Return (X, Y) of the center of cell containing provided text 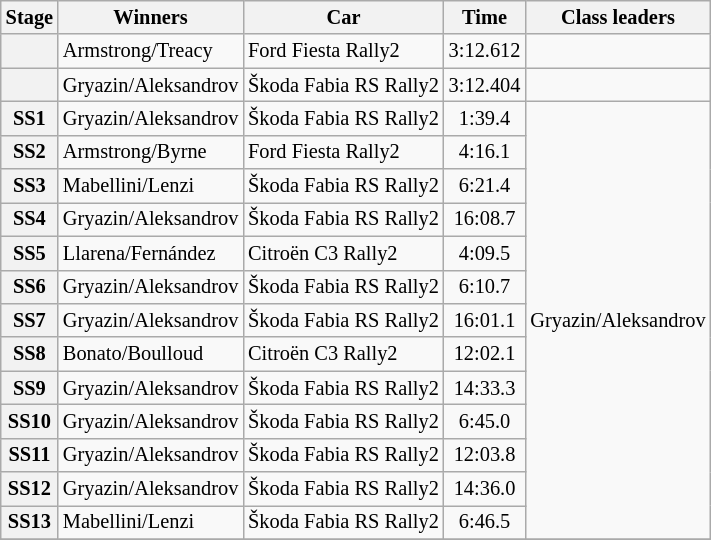
16:01.1 (485, 320)
SS7 (30, 320)
SS8 (30, 354)
1:39.4 (485, 118)
SS4 (30, 219)
SS5 (30, 253)
SS11 (30, 455)
SS6 (30, 287)
SS13 (30, 522)
Llarena/Fernández (150, 253)
6:46.5 (485, 522)
12:03.8 (485, 455)
3:12.404 (485, 85)
Time (485, 17)
6:21.4 (485, 186)
Car (344, 17)
SS10 (30, 421)
Bonato/Boulloud (150, 354)
3:12.612 (485, 51)
6:10.7 (485, 287)
Winners (150, 17)
4:09.5 (485, 253)
6:45.0 (485, 421)
14:33.3 (485, 388)
12:02.1 (485, 354)
Stage (30, 17)
16:08.7 (485, 219)
SS9 (30, 388)
14:36.0 (485, 489)
SS1 (30, 118)
Class leaders (618, 17)
SS12 (30, 489)
4:16.1 (485, 152)
Armstrong/Treacy (150, 51)
SS3 (30, 186)
SS2 (30, 152)
Armstrong/Byrne (150, 152)
